Detect which cell encompasses the target text, then output its [x, y] center coordinate. 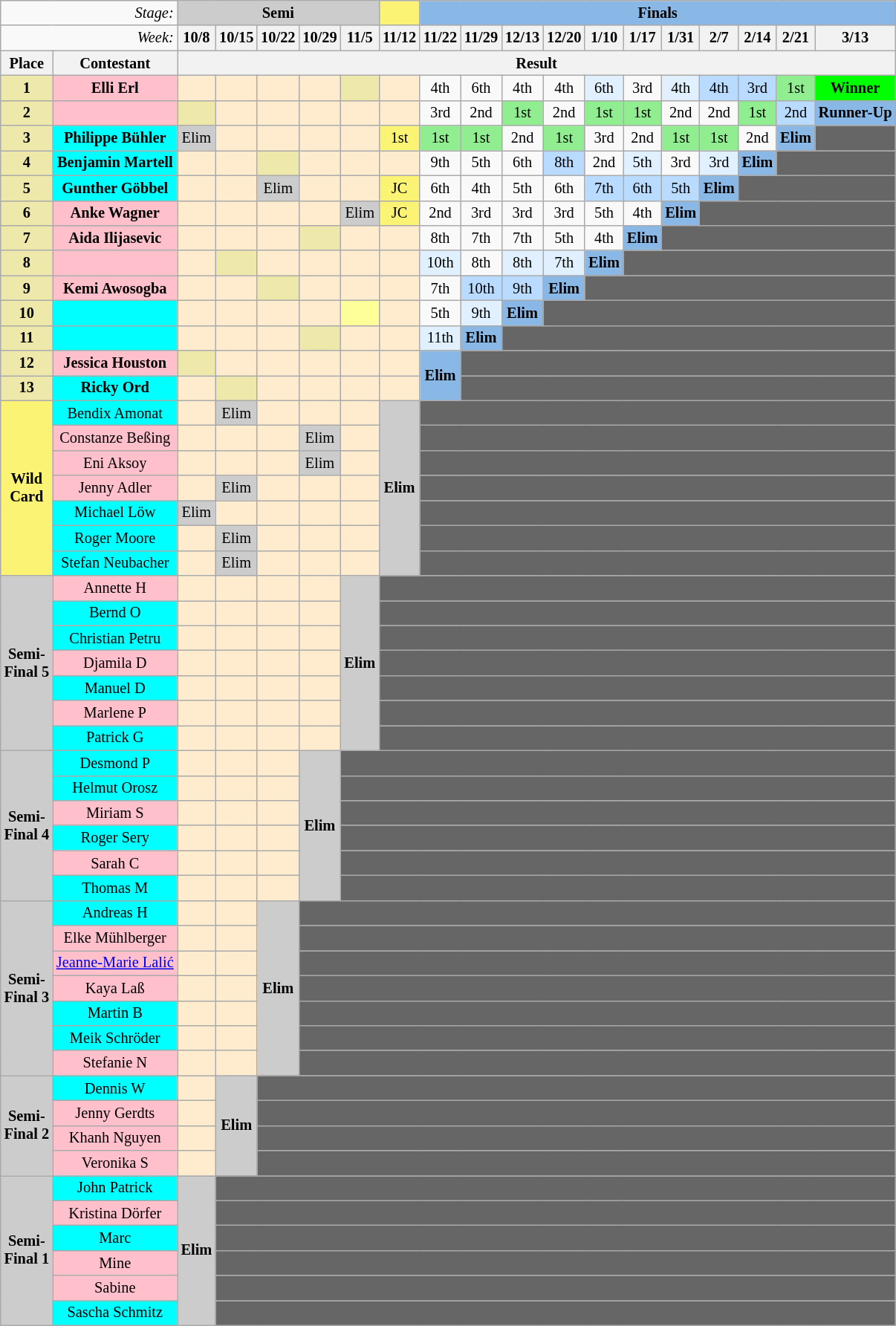
Miriam S [115, 813]
6 [27, 213]
1/10 [604, 38]
Jenny Adler [115, 488]
Anke Wagner [115, 213]
Contestant [115, 63]
2/14 [758, 38]
Runner-Up [856, 113]
Andreas H [115, 913]
10/22 [278, 38]
12 [27, 363]
Sarah C [115, 863]
11/29 [481, 38]
Stage: [89, 13]
1/31 [681, 38]
Meik Schröder [115, 1038]
Martin B [115, 1013]
Semi-Final 3 [27, 988]
Semi-Final 1 [27, 1250]
Constanze Beßing [115, 438]
11th [440, 338]
Ricky Ord [115, 388]
11/22 [440, 38]
Stefanie N [115, 1063]
Winner [856, 88]
Kemi Awosogba [115, 288]
4 [27, 163]
11 [27, 338]
Jeanne-Marie Lalić [115, 963]
Bernd O [115, 613]
9 [27, 288]
WildCard [27, 488]
Semi [279, 13]
3 [27, 138]
Helmut Orosz [115, 788]
Kaya Laß [115, 988]
10/8 [197, 38]
Mine [115, 1263]
Gunther Göbbel [115, 188]
Place [27, 63]
Bendix Amonat [115, 413]
Patrick G [115, 738]
Semi-Final 5 [27, 663]
Stefan Neubacher [115, 563]
Djamila D [115, 663]
Marc [115, 1238]
Benjamin Martell [115, 163]
Manuel D [115, 688]
10/29 [319, 38]
Week: [89, 38]
Thomas M [115, 888]
2/7 [719, 38]
2 [27, 113]
3/13 [856, 38]
Jenny Gerdts [115, 1113]
Desmond P [115, 763]
Elke Mühlberger [115, 938]
Sabine [115, 1288]
11/5 [360, 38]
Veronika S [115, 1163]
Aida Ilijasevic [115, 238]
Michael Löw [115, 513]
Finals [658, 13]
Roger Sery [115, 838]
John Patrick [115, 1188]
Result [536, 63]
Elli Erl [115, 88]
Kristina Dörfer [115, 1213]
Eni Aksoy [115, 463]
Jessica Houston [115, 363]
Roger Moore [115, 538]
7 [27, 238]
12/13 [522, 38]
11/12 [400, 38]
10 [27, 313]
Sascha Schmitz [115, 1313]
Khanh Nguyen [115, 1138]
8 [27, 263]
1/17 [643, 38]
Semi-Final 2 [27, 1126]
Marlene P [115, 713]
Annette H [115, 588]
10/15 [236, 38]
5 [27, 188]
Christian Petru [115, 638]
12/20 [564, 38]
13 [27, 388]
Dennis W [115, 1088]
2/21 [796, 38]
Philippe Bühler [115, 138]
Semi-Final 4 [27, 825]
1 [27, 88]
